Identify which cell holds the provided text, then report its (x, y) central coordinate. 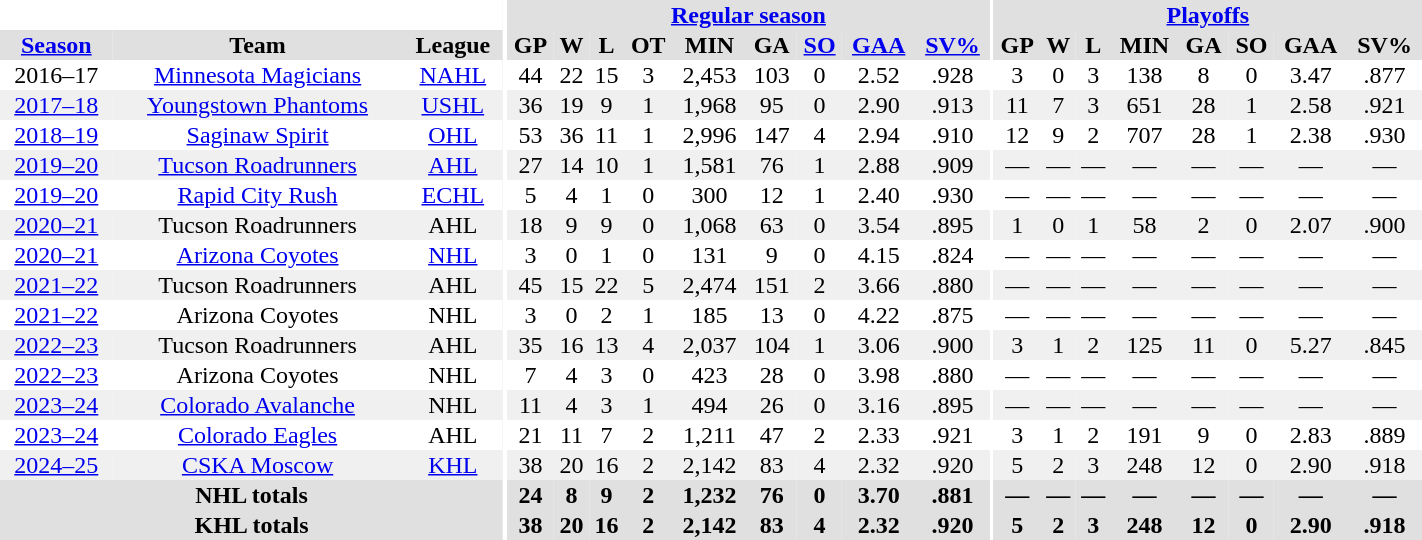
103 (771, 75)
45 (530, 285)
.845 (1384, 345)
147 (771, 135)
14 (572, 165)
21 (530, 435)
2.38 (1310, 135)
2018–19 (56, 135)
131 (710, 255)
1,581 (710, 165)
3.66 (878, 285)
.913 (952, 105)
.881 (952, 495)
.824 (952, 255)
651 (1145, 105)
2,474 (710, 285)
494 (710, 405)
2.07 (1310, 225)
Colorado Eagles (258, 435)
CSKA Moscow (258, 465)
Playoffs (1208, 15)
423 (710, 375)
.889 (1384, 435)
Rapid City Rush (258, 195)
3.54 (878, 225)
NHL totals (252, 495)
OHL (454, 135)
1,068 (710, 225)
2017–18 (56, 105)
Season (56, 45)
138 (1145, 75)
.875 (952, 315)
2.88 (878, 165)
Minnesota Magicians (258, 75)
3.16 (878, 405)
Saginaw Spirit (258, 135)
63 (771, 225)
3.47 (1310, 75)
53 (530, 135)
.909 (952, 165)
.910 (952, 135)
Colorado Avalanche (258, 405)
2.52 (878, 75)
Regular season (748, 15)
707 (1145, 135)
2.40 (878, 195)
KHL totals (252, 525)
ECHL (454, 195)
125 (1145, 345)
OT (648, 45)
151 (771, 285)
44 (530, 75)
300 (710, 195)
.877 (1384, 75)
2,453 (710, 75)
4.22 (878, 315)
2.33 (878, 435)
2,996 (710, 135)
185 (710, 315)
24 (530, 495)
47 (771, 435)
USHL (454, 105)
3.06 (878, 345)
3.98 (878, 375)
18 (530, 225)
191 (1145, 435)
4.15 (878, 255)
Youngstown Phantoms (258, 105)
5.27 (1310, 345)
.928 (952, 75)
35 (530, 345)
58 (1145, 225)
104 (771, 345)
2.83 (1310, 435)
Team (258, 45)
2.58 (1310, 105)
2016–17 (56, 75)
2,037 (710, 345)
1,211 (710, 435)
2024–25 (56, 465)
League (454, 45)
19 (572, 105)
1,232 (710, 495)
NAHL (454, 75)
26 (771, 405)
10 (606, 165)
1,968 (710, 105)
3.70 (878, 495)
2.94 (878, 135)
KHL (454, 465)
27 (530, 165)
95 (771, 105)
